Scan for the cell matching the given text and deliver its [x, y] coordinate at center. 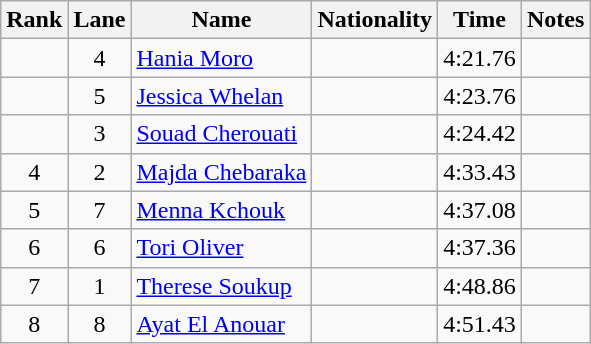
Ayat El Anouar [222, 324]
Rank [34, 20]
4:48.86 [480, 286]
4:33.43 [480, 172]
3 [100, 134]
Jessica Whelan [222, 96]
4:51.43 [480, 324]
4:24.42 [480, 134]
Menna Kchouk [222, 210]
4:37.36 [480, 248]
Tori Oliver [222, 248]
4:23.76 [480, 96]
Lane [100, 20]
2 [100, 172]
1 [100, 286]
Name [222, 20]
Souad Cherouati [222, 134]
Therese Soukup [222, 286]
Majda Chebaraka [222, 172]
Time [480, 20]
4:21.76 [480, 58]
Hania Moro [222, 58]
Nationality [375, 20]
Notes [555, 20]
4:37.08 [480, 210]
